For the text-containing cell, return its midpoint in (x, y) coordinate format. 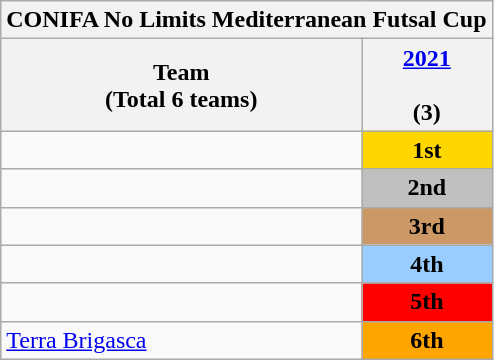
2nd (427, 188)
Team(Total 6 teams) (182, 85)
CONIFA No Limits Mediterranean Futsal Cup (246, 20)
4th (427, 264)
2021 (3) (427, 85)
5th (427, 302)
3rd (427, 226)
Terra Brigasca (182, 340)
6th (427, 340)
1st (427, 150)
